Locate the cell with the specified text and output its [X, Y] center coordinate. 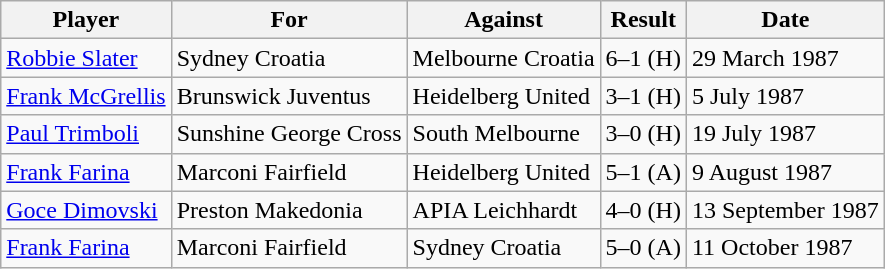
9 August 1987 [785, 172]
Result [643, 20]
5–0 (A) [643, 248]
3–0 (H) [643, 134]
Brunswick Juventus [289, 96]
Against [504, 20]
Frank McGrellis [86, 96]
6–1 (H) [643, 58]
Date [785, 20]
13 September 1987 [785, 210]
Paul Trimboli [86, 134]
Robbie Slater [86, 58]
For [289, 20]
29 March 1987 [785, 58]
5 July 1987 [785, 96]
Goce Dimovski [86, 210]
Melbourne Croatia [504, 58]
Sunshine George Cross [289, 134]
Player [86, 20]
5–1 (A) [643, 172]
3–1 (H) [643, 96]
Preston Makedonia [289, 210]
APIA Leichhardt [504, 210]
11 October 1987 [785, 248]
South Melbourne [504, 134]
19 July 1987 [785, 134]
4–0 (H) [643, 210]
